Scan for the cell matching the given text and deliver its (X, Y) coordinate at center. 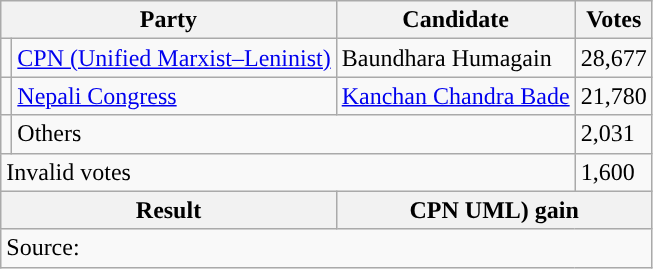
Source: (326, 248)
Candidate (456, 20)
Kanchan Chandra Bade (456, 96)
Votes (614, 20)
21,780 (614, 96)
Result (168, 210)
Party (168, 20)
28,677 (614, 58)
Nepali Congress (174, 96)
CPN UML) gain (494, 210)
1,600 (614, 172)
2,031 (614, 134)
CPN (Unified Marxist–Leninist) (174, 58)
Invalid votes (288, 172)
Others (294, 134)
Baundhara Humagain (456, 58)
